Find where the given text appears and provide that cell's center as [x, y] coordinate. 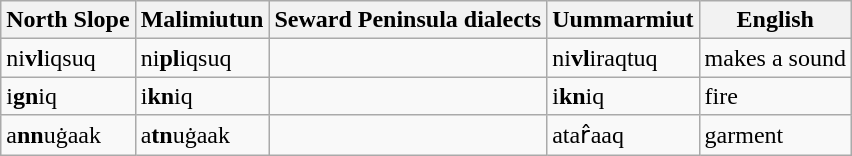
igniq [68, 96]
fire [775, 96]
makes a sound [775, 58]
nipliqsuq [202, 58]
nivliqsuq [68, 58]
nivliraqtuq [623, 58]
garment [775, 135]
Uummarmiut [623, 20]
North Slope [68, 20]
atnuġaak [202, 135]
Malimiutun [202, 20]
atar̂aaq [623, 135]
English [775, 20]
Seward Peninsula dialects [408, 20]
annuġaak [68, 135]
